Detect which cell encompasses the target text, then output its [X, Y] center coordinate. 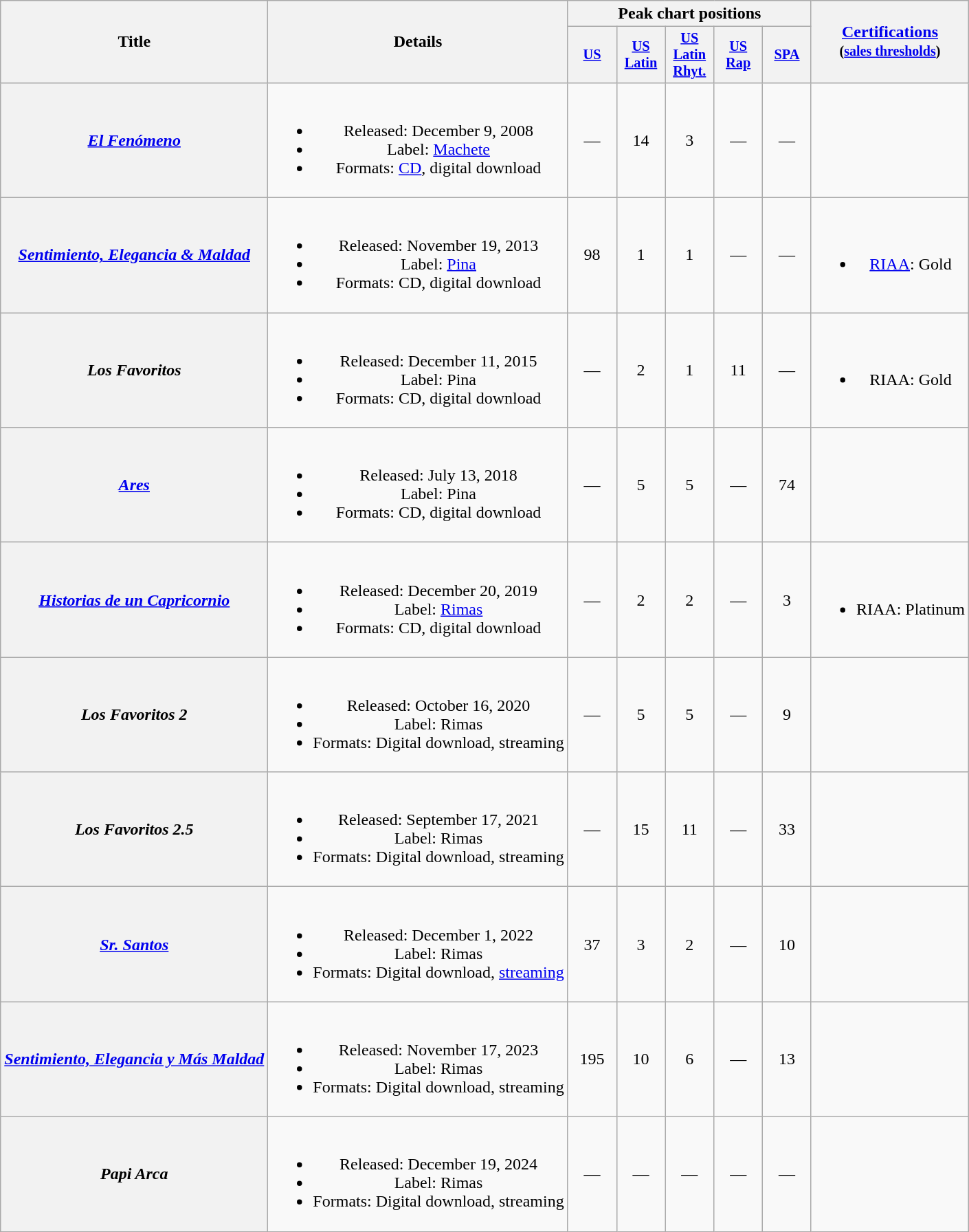
74 [788, 485]
Released: October 16, 2020Label: RimasFormats: Digital download, streaming [418, 715]
Released: December 19, 2024Label: RimasFormats: Digital download, streaming [418, 1174]
37 [592, 945]
Los Favoritos 2.5 [135, 829]
Sr. Santos [135, 945]
Title [135, 42]
Released: December 11, 2015Label: PinaFormats: CD, digital download [418, 370]
Los Favoritos [135, 370]
Certifications(sales thresholds) [889, 42]
Papi Arca [135, 1174]
Los Favoritos 2 [135, 715]
SPA [788, 55]
Released: December 20, 2019Label: RimasFormats: CD, digital download [418, 599]
Sentimiento, Elegancia y Más Maldad [135, 1059]
98 [592, 256]
6 [690, 1059]
195 [592, 1059]
Details [418, 42]
Released: November 17, 2023Label: RimasFormats: Digital download, streaming [418, 1059]
RIAA: Platinum [889, 599]
Released: September 17, 2021Label: RimasFormats: Digital download, streaming [418, 829]
Released: November 19, 2013Label: PinaFormats: CD, digital download [418, 256]
14 [641, 140]
9 [788, 715]
Ares [135, 485]
33 [788, 829]
Released: July 13, 2018Label: PinaFormats: CD, digital download [418, 485]
USLatinRhyt. [690, 55]
15 [641, 829]
US [592, 55]
USLatin [641, 55]
Released: December 9, 2008Label: MacheteFormats: CD, digital download [418, 140]
Peak chart positions [689, 14]
El Fenómeno [135, 140]
Sentimiento, Elegancia & Maldad [135, 256]
Historias de un Capricornio [135, 599]
13 [788, 1059]
Released: December 1, 2022Label: RimasFormats: Digital download, streaming [418, 945]
USRap [738, 55]
